Extract the (X, Y) coordinate from the center of the cell holding the provided text.  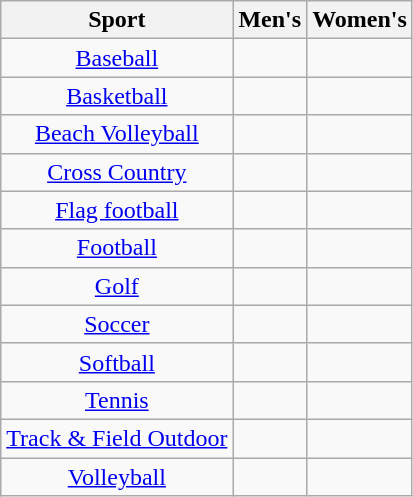
Softball (117, 362)
Beach Volleyball (117, 134)
Golf (117, 286)
Track & Field Outdoor (117, 438)
Women's (360, 20)
Flag football (117, 210)
Cross Country (117, 172)
Men's (270, 20)
Baseball (117, 58)
Basketball (117, 96)
Tennis (117, 400)
Volleyball (117, 477)
Sport (117, 20)
Football (117, 248)
Soccer (117, 324)
